Determine the (X, Y) coordinate at the center of the cell enclosing the given text.  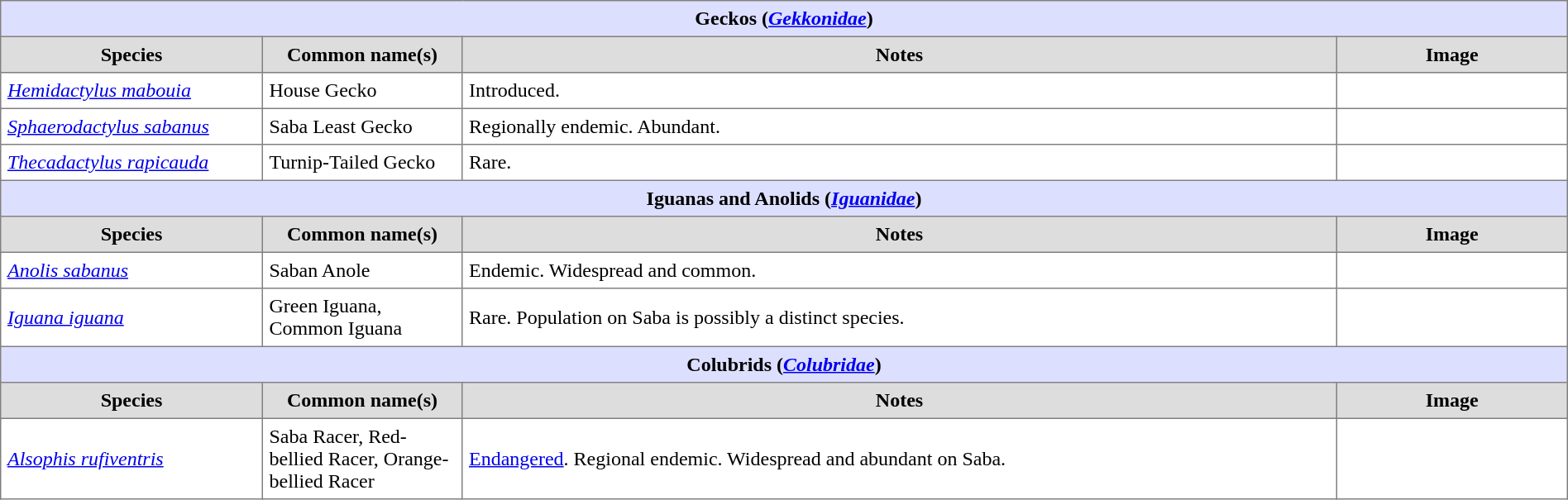
Colubrids (Colubridae) (784, 364)
Saban Anole (362, 270)
Green Iguana, Common Iguana (362, 317)
Anolis sabanus (131, 270)
Alsophis rufiventris (131, 459)
Iguanas and Anolids (Iguanidae) (784, 198)
House Gecko (362, 91)
Sphaerodactylus sabanus (131, 126)
Turnip-Tailed Gecko (362, 163)
Hemidactylus mabouia (131, 91)
Saba Least Gecko (362, 126)
Thecadactylus rapicauda (131, 163)
Iguana iguana (131, 317)
Endemic. Widespread and common. (900, 270)
Rare. Population on Saba is possibly a distinct species. (900, 317)
Endangered. Regional endemic. Widespread and abundant on Saba. (900, 459)
Introduced. (900, 91)
Rare. (900, 163)
Geckos (Gekkonidae) (784, 19)
Regionally endemic. Abundant. (900, 126)
Saba Racer, Red-bellied Racer, Orange-bellied Racer (362, 459)
